Capture the cell that displays the provided text and extract its [X, Y] central coordinate. 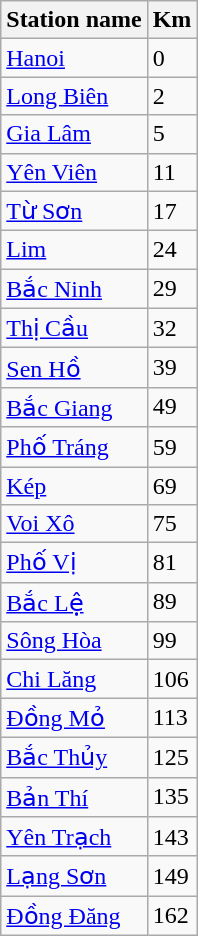
Bắc Thủy [74, 757]
69 [172, 485]
Km [172, 20]
135 [172, 797]
29 [172, 289]
106 [172, 679]
Yên Viên [74, 172]
Bắc Giang [74, 407]
Phố Vị [74, 563]
Sen Hồ [74, 368]
Đồng Đăng [74, 916]
32 [172, 328]
Yên Trạch [74, 837]
Hanoi [74, 58]
39 [172, 368]
Phố Tráng [74, 447]
149 [172, 876]
Kép [74, 485]
Chi Lăng [74, 679]
Bắc Ninh [74, 289]
81 [172, 563]
0 [172, 58]
11 [172, 172]
Gia Lâm [74, 134]
89 [172, 602]
125 [172, 757]
24 [172, 250]
Lim [74, 250]
113 [172, 718]
5 [172, 134]
162 [172, 916]
Lạng Sơn [74, 876]
Long Biên [74, 96]
Từ Sơn [74, 211]
75 [172, 524]
143 [172, 837]
2 [172, 96]
Station name [74, 20]
99 [172, 641]
Bản Thí [74, 797]
59 [172, 447]
Voi Xô [74, 524]
Thị Cầu [74, 328]
17 [172, 211]
49 [172, 407]
Đồng Mỏ [74, 718]
Sông Hòa [74, 641]
Bắc Lệ [74, 602]
